Scan for the cell matching the given text and deliver its (x, y) coordinate at center. 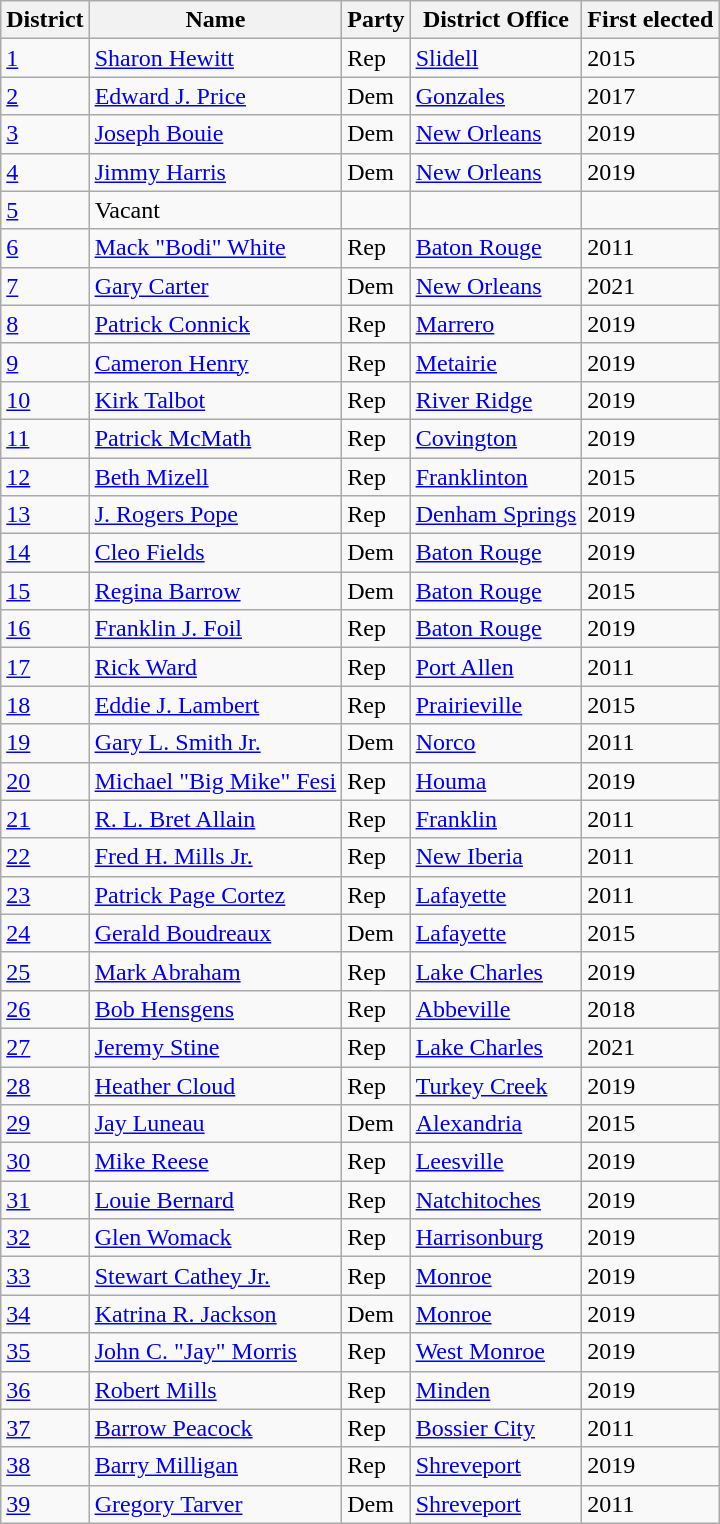
Katrina R. Jackson (216, 1314)
Cleo Fields (216, 553)
18 (45, 705)
12 (45, 477)
Jay Luneau (216, 1124)
Prairieville (496, 705)
Leesville (496, 1162)
10 (45, 400)
Gregory Tarver (216, 1504)
22 (45, 857)
Marrero (496, 324)
6 (45, 248)
27 (45, 1047)
Gary Carter (216, 286)
37 (45, 1428)
R. L. Bret Allain (216, 819)
Heather Cloud (216, 1085)
17 (45, 667)
Jimmy Harris (216, 172)
Rick Ward (216, 667)
Edward J. Price (216, 96)
Jeremy Stine (216, 1047)
39 (45, 1504)
Port Allen (496, 667)
9 (45, 362)
Alexandria (496, 1124)
Minden (496, 1390)
Beth Mizell (216, 477)
1 (45, 58)
33 (45, 1276)
Name (216, 20)
Cameron Henry (216, 362)
Franklin J. Foil (216, 629)
Barry Milligan (216, 1466)
River Ridge (496, 400)
Natchitoches (496, 1200)
34 (45, 1314)
21 (45, 819)
Denham Springs (496, 515)
First elected (650, 20)
District Office (496, 20)
Robert Mills (216, 1390)
30 (45, 1162)
Bob Hensgens (216, 1009)
2 (45, 96)
Metairie (496, 362)
36 (45, 1390)
8 (45, 324)
Patrick Connick (216, 324)
Eddie J. Lambert (216, 705)
4 (45, 172)
Louie Bernard (216, 1200)
Turkey Creek (496, 1085)
2018 (650, 1009)
13 (45, 515)
Mike Reese (216, 1162)
John C. "Jay" Morris (216, 1352)
25 (45, 971)
Barrow Peacock (216, 1428)
Franklinton (496, 477)
Party (376, 20)
Houma (496, 781)
Slidell (496, 58)
New Iberia (496, 857)
Mark Abraham (216, 971)
29 (45, 1124)
14 (45, 553)
23 (45, 895)
3 (45, 134)
Kirk Talbot (216, 400)
31 (45, 1200)
20 (45, 781)
West Monroe (496, 1352)
Glen Womack (216, 1238)
Patrick McMath (216, 438)
Mack "Bodi" White (216, 248)
2017 (650, 96)
19 (45, 743)
Gerald Boudreaux (216, 933)
16 (45, 629)
Covington (496, 438)
District (45, 20)
Regina Barrow (216, 591)
32 (45, 1238)
Gonzales (496, 96)
28 (45, 1085)
J. Rogers Pope (216, 515)
Michael "Big Mike" Fesi (216, 781)
Harrisonburg (496, 1238)
Gary L. Smith Jr. (216, 743)
7 (45, 286)
Abbeville (496, 1009)
Sharon Hewitt (216, 58)
26 (45, 1009)
5 (45, 210)
Stewart Cathey Jr. (216, 1276)
15 (45, 591)
11 (45, 438)
Franklin (496, 819)
Bossier City (496, 1428)
Norco (496, 743)
24 (45, 933)
38 (45, 1466)
35 (45, 1352)
Fred H. Mills Jr. (216, 857)
Joseph Bouie (216, 134)
Patrick Page Cortez (216, 895)
Vacant (216, 210)
